Locate the cell with the specified text and output its (X, Y) center coordinate. 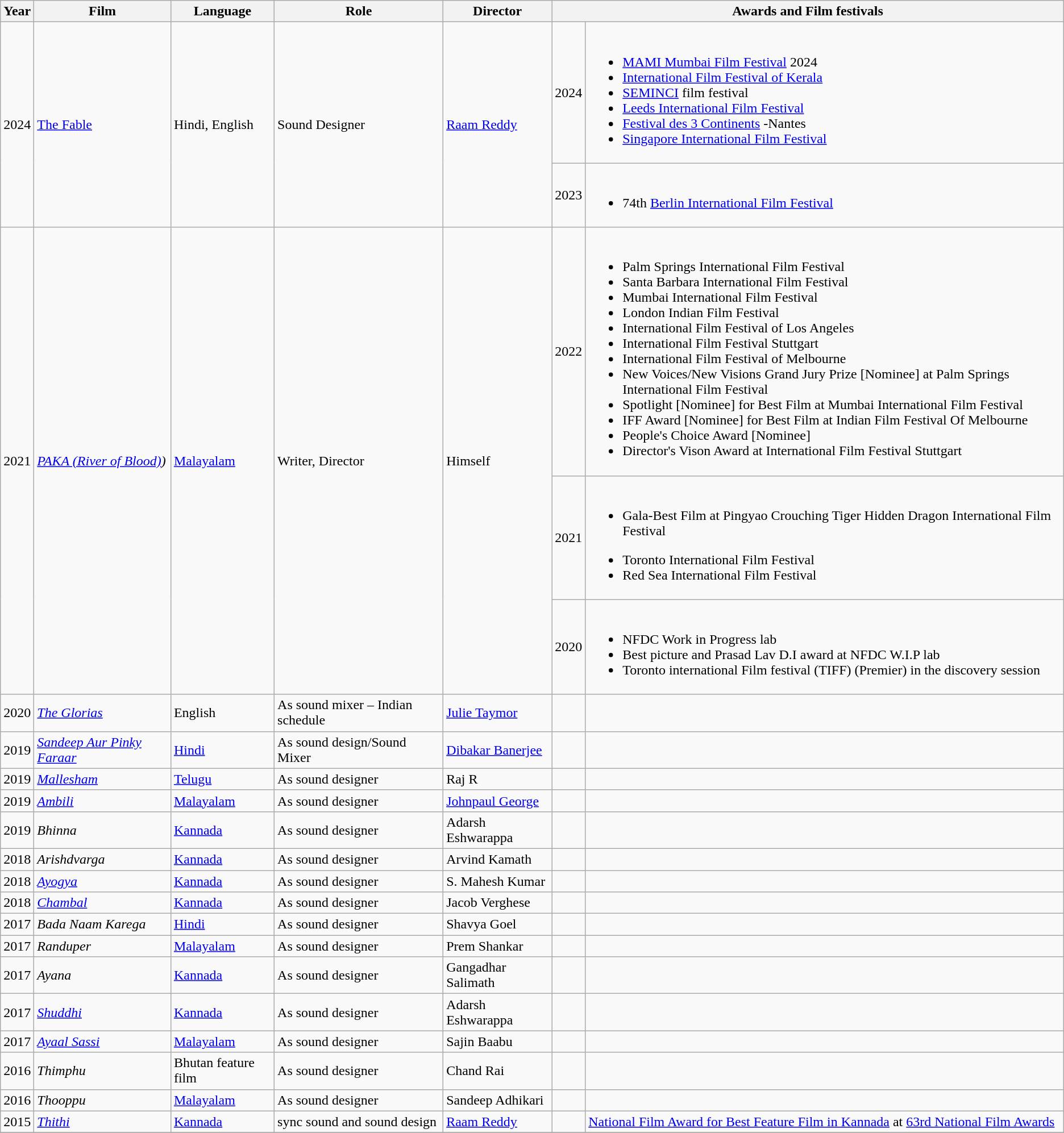
Shuddhi (102, 1013)
Ambili (102, 801)
Sandeep Adhikari (498, 1100)
Julie Taymor (498, 713)
Bhinna (102, 830)
Arvind Kamath (498, 859)
Awards and Film festivals (808, 11)
Chand Rai (498, 1070)
Himself (498, 461)
PAKA (River of Blood)) (102, 461)
Sandeep Aur Pinky Faraar (102, 750)
Thithi (102, 1122)
Jacob Verghese (498, 903)
2015 (17, 1122)
Arishdvarga (102, 859)
Sajin Baabu (498, 1042)
Ayogya (102, 881)
Director (498, 11)
As sound design/Sound Mixer (359, 750)
Ayana (102, 975)
Bada Naam Karega (102, 924)
Film (102, 11)
Hindi, English (222, 125)
National Film Award for Best Feature Film in Kannada at 63rd National Film Awards (825, 1122)
74th Berlin International Film Festival (825, 195)
Thimphu (102, 1070)
Gangadhar Salimath (498, 975)
As sound mixer – Indian schedule (359, 713)
S. Mahesh Kumar (498, 881)
Year (17, 11)
Role (359, 11)
Dibakar Banerjee (498, 750)
Thooppu (102, 1100)
Ayaal Sassi (102, 1042)
Prem Shankar (498, 946)
sync sound and sound design (359, 1122)
The Glorias (102, 713)
English (222, 713)
Language (222, 11)
Sound Designer (359, 125)
Chambal (102, 903)
The Fable (102, 125)
Writer, Director (359, 461)
Mallesham (102, 779)
Randuper (102, 946)
Shavya Goel (498, 924)
Johnpaul George (498, 801)
Raj R (498, 779)
2023 (568, 195)
Bhutan feature film (222, 1070)
Telugu (222, 779)
2022 (568, 351)
